Return [x, y] of the center of cell containing provided text 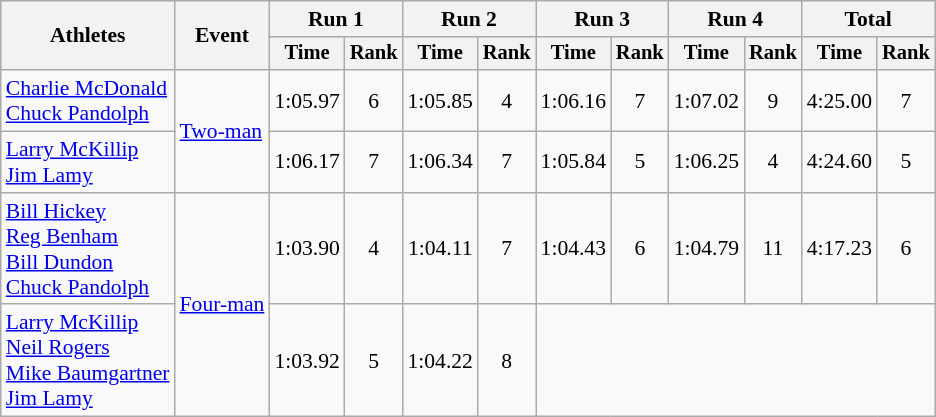
Larry McKillipJim Lamy [88, 162]
4:17.23 [840, 249]
1:04.22 [440, 361]
1:04.43 [574, 249]
Run 3 [602, 19]
9 [773, 100]
1:05.84 [574, 162]
Run 1 [336, 19]
Run 4 [736, 19]
1:05.85 [440, 100]
1:05.97 [306, 100]
1:06.17 [306, 162]
Total [868, 19]
1:04.11 [440, 249]
Larry McKillipNeil RogersMike BaumgartnerJim Lamy [88, 361]
1:06.16 [574, 100]
1:04.79 [706, 249]
Bill HickeyReg BenhamBill DundonChuck Pandolph [88, 249]
1:06.34 [440, 162]
Athletes [88, 36]
11 [773, 249]
1:03.90 [306, 249]
8 [507, 361]
1:03.92 [306, 361]
Two-man [222, 131]
Charlie McDonaldChuck Pandolph [88, 100]
1:06.25 [706, 162]
Event [222, 36]
1:07.02 [706, 100]
4:24.60 [840, 162]
Run 2 [468, 19]
4:25.00 [840, 100]
Four-man [222, 305]
